Provide the (x, y) coordinate of the cell's center where the given text is located.  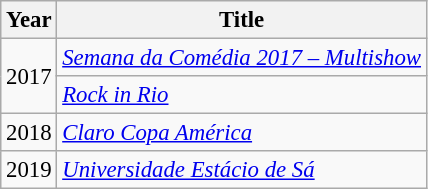
Year (29, 20)
Semana da Comédia 2017 – Multishow (242, 58)
2019 (29, 170)
2018 (29, 133)
2017 (29, 76)
Universidade Estácio de Sá (242, 170)
Title (242, 20)
Rock in Rio (242, 95)
Claro Copa América (242, 133)
